Provide the [X, Y] coordinate of the cell's center where the given text is located.  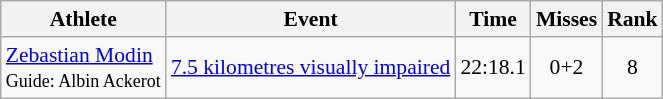
0+2 [566, 68]
Athlete [84, 19]
Time [492, 19]
Misses [566, 19]
Zebastian ModinGuide: Albin Ackerot [84, 68]
8 [632, 68]
22:18.1 [492, 68]
7.5 kilometres visually impaired [311, 68]
Rank [632, 19]
Event [311, 19]
